Output the [X, Y] coordinate of the center of the cell containing the given text.  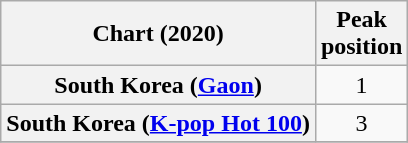
1 [361, 85]
3 [361, 123]
South Korea (K-pop Hot 100) [158, 123]
Peakposition [361, 34]
Chart (2020) [158, 34]
South Korea (Gaon) [158, 85]
